Locate the cell with the specified text and output its (x, y) center coordinate. 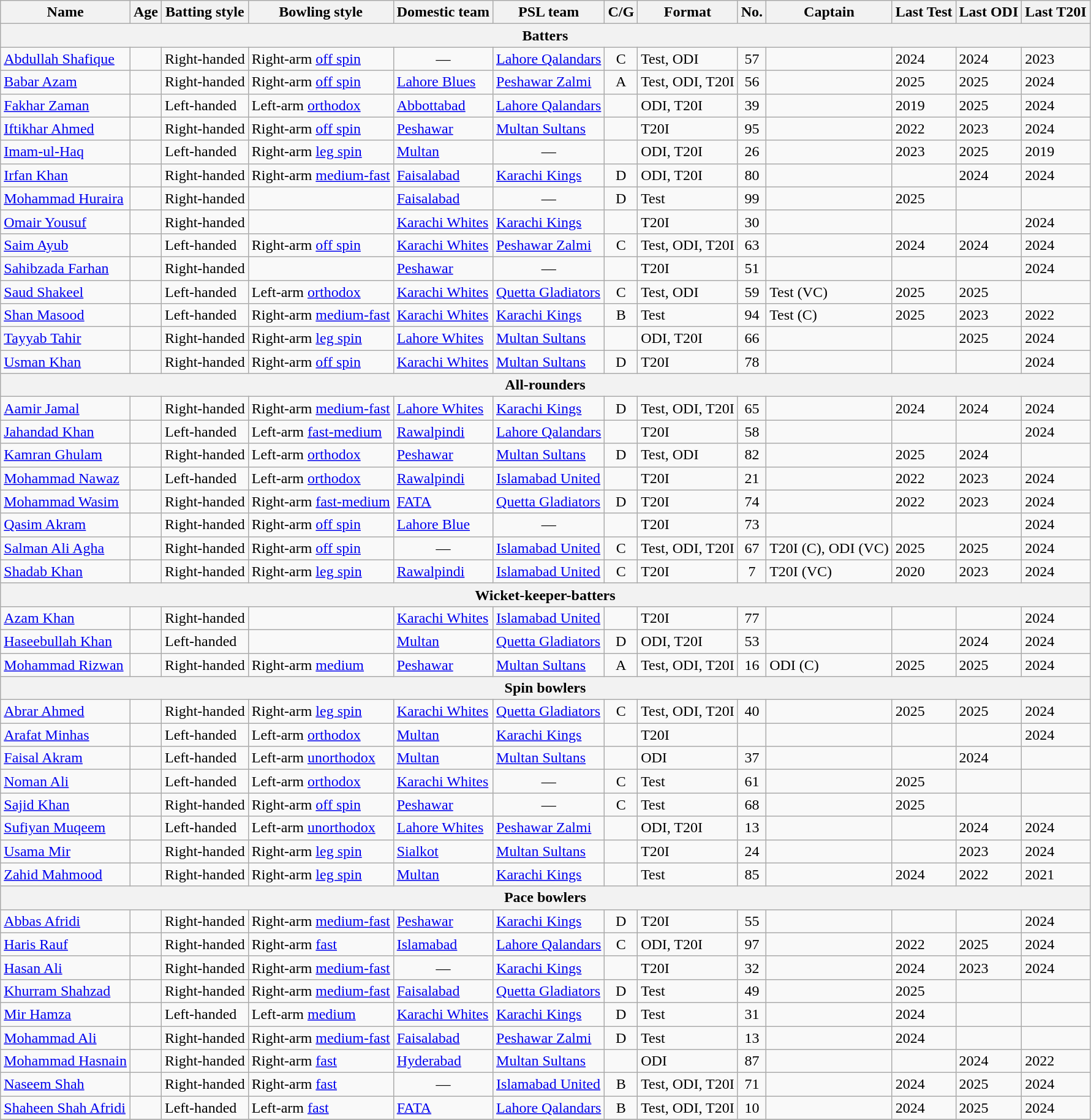
37 (752, 758)
Usman Khan (66, 362)
No. (752, 12)
21 (752, 478)
Khurram Shahzad (66, 991)
Sialkot (443, 851)
59 (752, 292)
55 (752, 921)
71 (752, 1084)
Test (VC) (829, 292)
66 (752, 339)
Haseebullah Khan (66, 641)
Batters (545, 36)
Left-arm fast-medium (321, 432)
Domestic team (443, 12)
Omair Yousuf (66, 222)
Batting style (205, 12)
78 (752, 362)
80 (752, 175)
Noman Ali (66, 781)
39 (752, 105)
56 (752, 82)
Sahibzada Farhan (66, 268)
Mohammad Nawaz (66, 478)
Shadab Khan (66, 571)
49 (752, 991)
ODI (C) (829, 664)
Hyderabad (443, 1061)
Jahandad Khan (66, 432)
58 (752, 432)
Test (C) (829, 315)
73 (752, 525)
51 (752, 268)
2020 (924, 571)
Usama Mir (66, 851)
26 (752, 152)
24 (752, 851)
77 (752, 618)
Tayyab Tahir (66, 339)
Saim Ayub (66, 245)
53 (752, 641)
7 (752, 571)
Arafat Minhas (66, 735)
Mohammad Wasim (66, 502)
Lahore Blue (443, 525)
Mohammad Hasnain (66, 1061)
Abbottabad (443, 105)
Last ODI (989, 12)
97 (752, 944)
99 (752, 198)
Imam-ul-Haq (66, 152)
Faisal Akram (66, 758)
57 (752, 59)
Salman Ali Agha (66, 548)
T20I (VC) (829, 571)
Saud Shakeel (66, 292)
Mir Hamza (66, 1014)
40 (752, 712)
Fakhar Zaman (66, 105)
Mohammad Huraira (66, 198)
Abrar Ahmed (66, 712)
67 (752, 548)
Mohammad Ali (66, 1038)
Mohammad Rizwan (66, 664)
Format (688, 12)
87 (752, 1061)
65 (752, 408)
82 (752, 455)
Shaheen Shah Afridi (66, 1108)
All-rounders (545, 385)
Sajid Khan (66, 805)
32 (752, 968)
Left-arm fast (321, 1108)
Babar Azam (66, 82)
Right-arm medium (321, 664)
Last Test (924, 12)
Pace bowlers (545, 898)
31 (752, 1014)
Zahid Mahmood (66, 874)
Qasim Akram (66, 525)
Islamabad (443, 944)
Name (66, 12)
61 (752, 781)
74 (752, 502)
30 (752, 222)
Abdullah Shafique (66, 59)
Abbas Afridi (66, 921)
Wicket-keeper-batters (545, 595)
Aamir Jamal (66, 408)
Lahore Blues (443, 82)
63 (752, 245)
PSL team (549, 12)
68 (752, 805)
Iftikhar Ahmed (66, 129)
Spin bowlers (545, 688)
Irfan Khan (66, 175)
C/G (621, 12)
Haris Rauf (66, 944)
Right-arm fast-medium (321, 502)
T20I (C), ODI (VC) (829, 548)
Last T20I (1056, 12)
85 (752, 874)
Azam Khan (66, 618)
2021 (1056, 874)
10 (752, 1108)
Age (146, 12)
95 (752, 129)
Shan Masood (66, 315)
94 (752, 315)
Left-arm medium (321, 1014)
Sufiyan Muqeem (66, 828)
Kamran Ghulam (66, 455)
Hasan Ali (66, 968)
Captain (829, 12)
16 (752, 664)
Bowling style (321, 12)
Naseem Shah (66, 1084)
